For the text-containing cell, return its midpoint in (x, y) coordinate format. 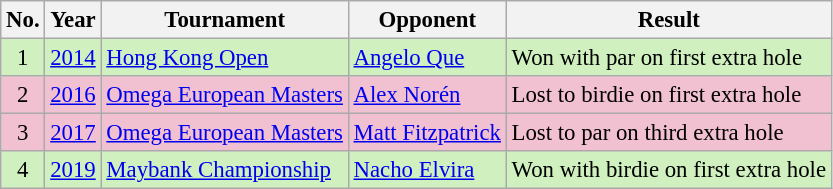
2 (23, 95)
Lost to birdie on first extra hole (668, 95)
4 (23, 170)
Alex Norén (427, 95)
Matt Fitzpatrick (427, 133)
Won with birdie on first extra hole (668, 170)
2017 (73, 133)
2014 (73, 58)
3 (23, 133)
1 (23, 58)
2016 (73, 95)
No. (23, 20)
Won with par on first extra hole (668, 58)
Maybank Championship (224, 170)
Hong Kong Open (224, 58)
Lost to par on third extra hole (668, 133)
Year (73, 20)
Tournament (224, 20)
Opponent (427, 20)
Nacho Elvira (427, 170)
2019 (73, 170)
Result (668, 20)
Angelo Que (427, 58)
